Identify which cell holds the provided text, then report its (X, Y) central coordinate. 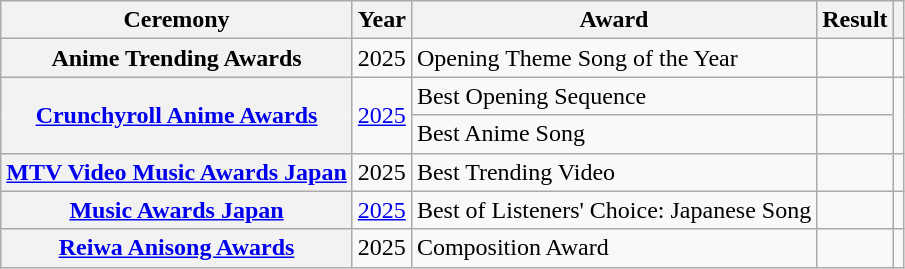
Best Anime Song (614, 134)
Best Trending Video (614, 172)
Composition Award (614, 248)
Crunchyroll Anime Awards (177, 115)
Opening Theme Song of the Year (614, 58)
Reiwa Anisong Awards (177, 248)
Best of Listeners' Choice: Japanese Song (614, 210)
Best Opening Sequence (614, 96)
Music Awards Japan (177, 210)
Result (855, 20)
Award (614, 20)
Ceremony (177, 20)
MTV Video Music Awards Japan (177, 172)
Anime Trending Awards (177, 58)
Year (382, 20)
